Search for the cell housing the specified text and yield its (x, y) center coordinate. 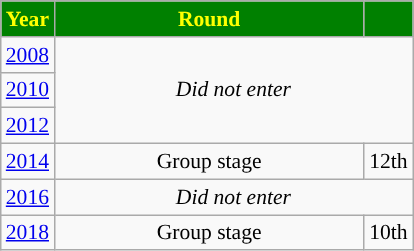
Round (209, 19)
2012 (28, 126)
Year (28, 19)
2008 (28, 55)
2018 (28, 233)
10th (388, 233)
2016 (28, 197)
2014 (28, 162)
12th (388, 162)
2010 (28, 90)
